Return (x, y) of the center of cell containing provided text 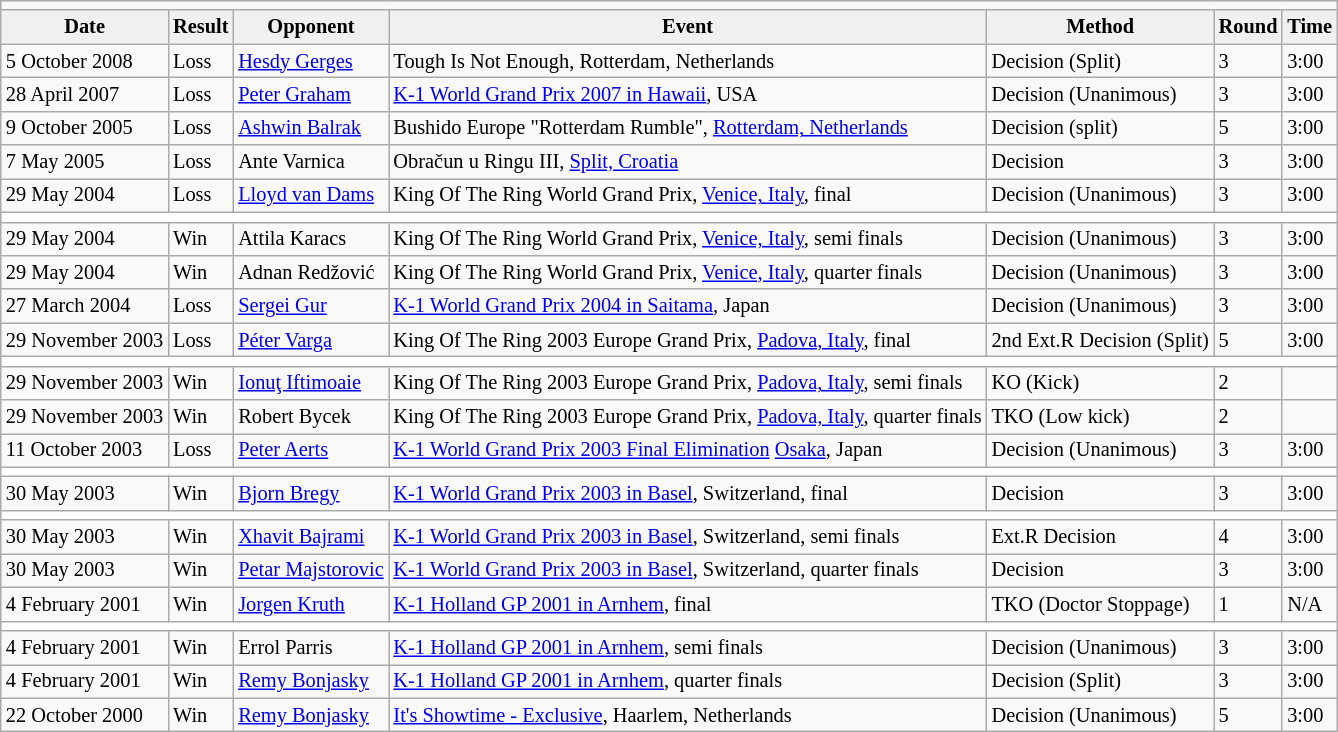
Attila Karacs (310, 239)
King Of The Ring 2003 Europe Grand Prix, Padova, Italy, final (688, 340)
N/A (1310, 605)
K-1 Holland GP 2001 in Arnhem, semi finals (688, 648)
5 October 2008 (84, 61)
K-1 World Grand Prix 2007 in Hawaii, USA (688, 95)
Peter Graham (310, 95)
1 (1248, 605)
Adnan Redžović (310, 273)
Bushido Europe "Rotterdam Rumble", Rotterdam, Netherlands (688, 128)
K-1 Holland GP 2001 in Arnhem, final (688, 605)
Peter Aerts (310, 451)
Petar Majstorovic (310, 571)
Ante Varnica (310, 162)
King Of The Ring 2003 Europe Grand Prix, Padova, Italy, quarter finals (688, 417)
7 May 2005 (84, 162)
Robert Bycek (310, 417)
Obračun u Ringu III, Split, Croatia (688, 162)
K-1 Holland GP 2001 in Arnhem, quarter finals (688, 681)
Date (84, 27)
Opponent (310, 27)
Ashwin Balrak (310, 128)
It's Showtime - Exclusive, Haarlem, Netherlands (688, 715)
Xhavit Bajrami (310, 537)
King Of The Ring World Grand Prix, Venice, Italy, final (688, 196)
4 (1248, 537)
TKO (Low kick) (1100, 417)
K-1 World Grand Prix 2003 in Basel, Switzerland, semi finals (688, 537)
King Of The Ring World Grand Prix, Venice, Italy, semi finals (688, 239)
28 April 2007 (84, 95)
Decision (split) (1100, 128)
Time (1310, 27)
Bjorn Bregy (310, 494)
Jorgen Kruth (310, 605)
Ext.R Decision (1100, 537)
Sergei Gur (310, 306)
Lloyd van Dams (310, 196)
Round (1248, 27)
King Of The Ring 2003 Europe Grand Prix, Padova, Italy, semi finals (688, 383)
27 March 2004 (84, 306)
KO (Kick) (1100, 383)
Hesdy Gerges (310, 61)
Errol Parris (310, 648)
Result (200, 27)
K-1 World Grand Prix 2003 Final Elimination Osaka, Japan (688, 451)
King Of The Ring World Grand Prix, Venice, Italy, quarter finals (688, 273)
Péter Varga (310, 340)
22 October 2000 (84, 715)
Event (688, 27)
K-1 World Grand Prix 2004 in Saitama, Japan (688, 306)
Tough Is Not Enough, Rotterdam, Netherlands (688, 61)
K-1 World Grand Prix 2003 in Basel, Switzerland, quarter finals (688, 571)
9 October 2005 (84, 128)
Ionuţ Iftimoaie (310, 383)
2nd Ext.R Decision (Split) (1100, 340)
Method (1100, 27)
TKO (Doctor Stoppage) (1100, 605)
K-1 World Grand Prix 2003 in Basel, Switzerland, final (688, 494)
11 October 2003 (84, 451)
